Capture the cell that displays the provided text and extract its (X, Y) central coordinate. 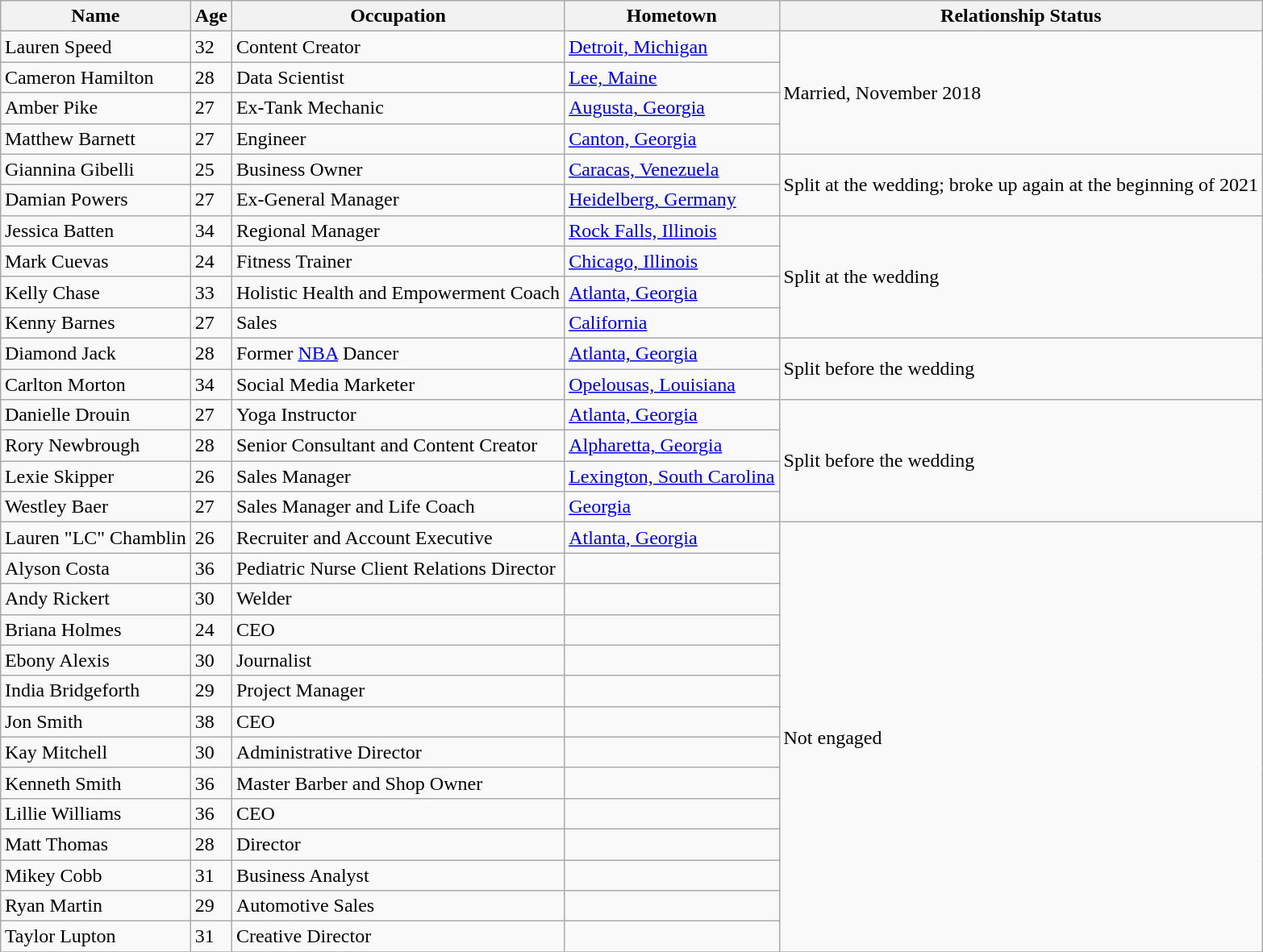
Name (95, 16)
Administrative Director (398, 752)
Kenny Barnes (95, 322)
Chicago, Illinois (672, 261)
Taylor Lupton (95, 937)
Detroit, Michigan (672, 47)
Engineer (398, 139)
Lee, Maine (672, 77)
Project Manager (398, 691)
Kenneth Smith (95, 783)
Holistic Health and Empowerment Coach (398, 292)
Rory Newbrough (95, 446)
Ex-Tank Mechanic (398, 108)
Married, November 2018 (1021, 93)
Danielle Drouin (95, 415)
Hometown (672, 16)
Journalist (398, 660)
Alpharetta, Georgia (672, 446)
Georgia (672, 507)
Master Barber and Shop Owner (398, 783)
Carlton Morton (95, 385)
Rock Falls, Illinois (672, 231)
33 (211, 292)
Augusta, Georgia (672, 108)
Content Creator (398, 47)
Sales Manager (398, 476)
Business Analyst (398, 875)
Social Media Marketer (398, 385)
Automotive Sales (398, 906)
Recruiter and Account Executive (398, 538)
Heidelberg, Germany (672, 200)
Ex-General Manager (398, 200)
Yoga Instructor (398, 415)
Welder (398, 599)
Pediatric Nurse Client Relations Director (398, 568)
Split at the wedding; broke up again at the beginning of 2021 (1021, 185)
Data Scientist (398, 77)
Lexington, South Carolina (672, 476)
Not engaged (1021, 737)
Damian Powers (95, 200)
Giannina Gibelli (95, 169)
Former NBA Dancer (398, 353)
Jon Smith (95, 721)
Split at the wedding (1021, 276)
Kelly Chase (95, 292)
Age (211, 16)
Lillie Williams (95, 813)
38 (211, 721)
Cameron Hamilton (95, 77)
Amber Pike (95, 108)
Lexie Skipper (95, 476)
Occupation (398, 16)
Regional Manager (398, 231)
Relationship Status (1021, 16)
25 (211, 169)
Director (398, 844)
Caracas, Venezuela (672, 169)
Briana Holmes (95, 630)
Lauren Speed (95, 47)
Canton, Georgia (672, 139)
Ryan Martin (95, 906)
Kay Mitchell (95, 752)
Westley Baer (95, 507)
Sales Manager and Life Coach (398, 507)
India Bridgeforth (95, 691)
Matt Thomas (95, 844)
Sales (398, 322)
Matthew Barnett (95, 139)
Creative Director (398, 937)
Ebony Alexis (95, 660)
Alyson Costa (95, 568)
Mark Cuevas (95, 261)
California (672, 322)
Business Owner (398, 169)
32 (211, 47)
Diamond Jack (95, 353)
Lauren "LC" Chamblin (95, 538)
Senior Consultant and Content Creator (398, 446)
Jessica Batten (95, 231)
Opelousas, Louisiana (672, 385)
Mikey Cobb (95, 875)
Andy Rickert (95, 599)
Fitness Trainer (398, 261)
